Return [x, y] of the center of cell containing provided text 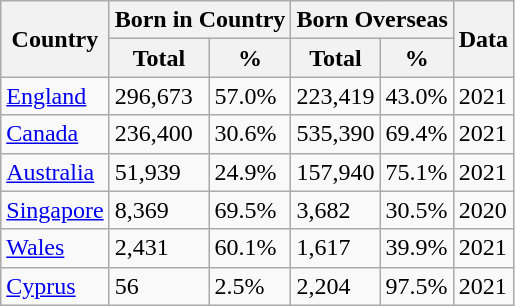
Country [55, 39]
Cyprus [55, 286]
56 [159, 286]
2,431 [159, 248]
Wales [55, 248]
30.6% [250, 134]
75.1% [416, 172]
England [55, 96]
Born in Country [200, 20]
69.5% [250, 210]
3,682 [336, 210]
51,939 [159, 172]
223,419 [336, 96]
Born Overseas [372, 20]
39.9% [416, 248]
69.4% [416, 134]
Singapore [55, 210]
Data [483, 39]
Canada [55, 134]
2,204 [336, 286]
97.5% [416, 286]
236,400 [159, 134]
43.0% [416, 96]
30.5% [416, 210]
Australia [55, 172]
2.5% [250, 286]
8,369 [159, 210]
60.1% [250, 248]
1,617 [336, 248]
296,673 [159, 96]
2020 [483, 210]
535,390 [336, 134]
57.0% [250, 96]
157,940 [336, 172]
24.9% [250, 172]
